For the text-containing cell, return its midpoint in [X, Y] coordinate format. 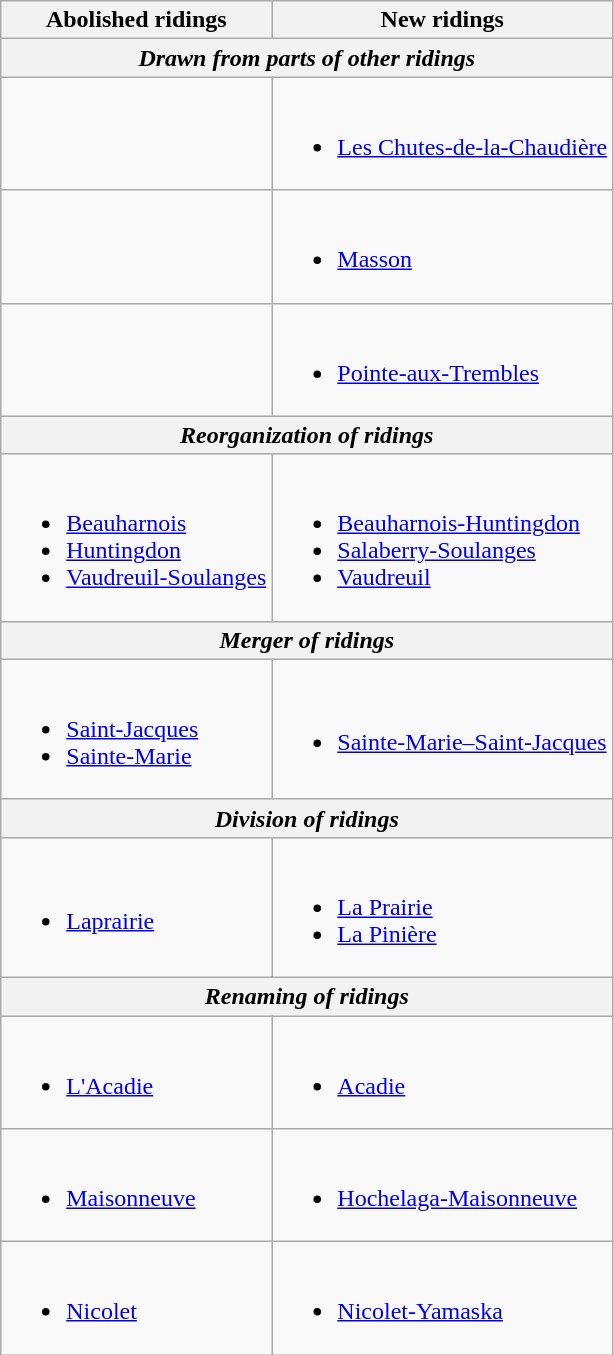
New ridings [442, 20]
Merger of ridings [307, 640]
Division of ridings [307, 818]
Nicolet-Yamaska [442, 1298]
Masson [442, 246]
Maisonneuve [136, 1186]
Laprairie [136, 907]
Beauharnois-HuntingdonSalaberry-SoulangesVaudreuil [442, 538]
Drawn from parts of other ridings [307, 58]
Saint-JacquesSainte-Marie [136, 729]
Hochelaga-Maisonneuve [442, 1186]
BeauharnoisHuntingdonVaudreuil-Soulanges [136, 538]
Acadie [442, 1072]
Renaming of ridings [307, 996]
La PrairieLa Pinière [442, 907]
Pointe-aux-Trembles [442, 360]
Reorganization of ridings [307, 435]
Les Chutes-de-la-Chaudière [442, 134]
L'Acadie [136, 1072]
Abolished ridings [136, 20]
Sainte-Marie–Saint-Jacques [442, 729]
Nicolet [136, 1298]
